Output the [X, Y] coordinate of the center of the cell containing the given text.  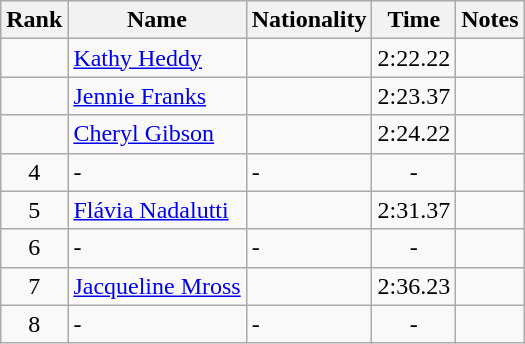
2:22.22 [414, 58]
2:31.37 [414, 210]
4 [34, 172]
2:24.22 [414, 134]
Cheryl Gibson [157, 134]
Rank [34, 20]
2:36.23 [414, 286]
8 [34, 324]
Flávia Nadalutti [157, 210]
Time [414, 20]
Jennie Franks [157, 96]
Name [157, 20]
6 [34, 248]
Kathy Heddy [157, 58]
Notes [490, 20]
Nationality [309, 20]
Jacqueline Mross [157, 286]
2:23.37 [414, 96]
5 [34, 210]
7 [34, 286]
